Output the [x, y] coordinate of the center of the cell containing the given text.  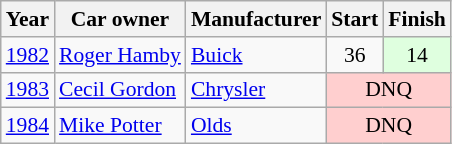
Roger Hamby [120, 55]
Olds [256, 126]
Mike Potter [120, 126]
14 [417, 55]
1983 [28, 90]
Buick [256, 55]
Car owner [120, 19]
1984 [28, 126]
Year [28, 19]
Start [354, 19]
1982 [28, 55]
Chrysler [256, 90]
Cecil Gordon [120, 90]
36 [354, 55]
Manufacturer [256, 19]
Finish [417, 19]
